Return (X, Y) of the center of cell containing provided text 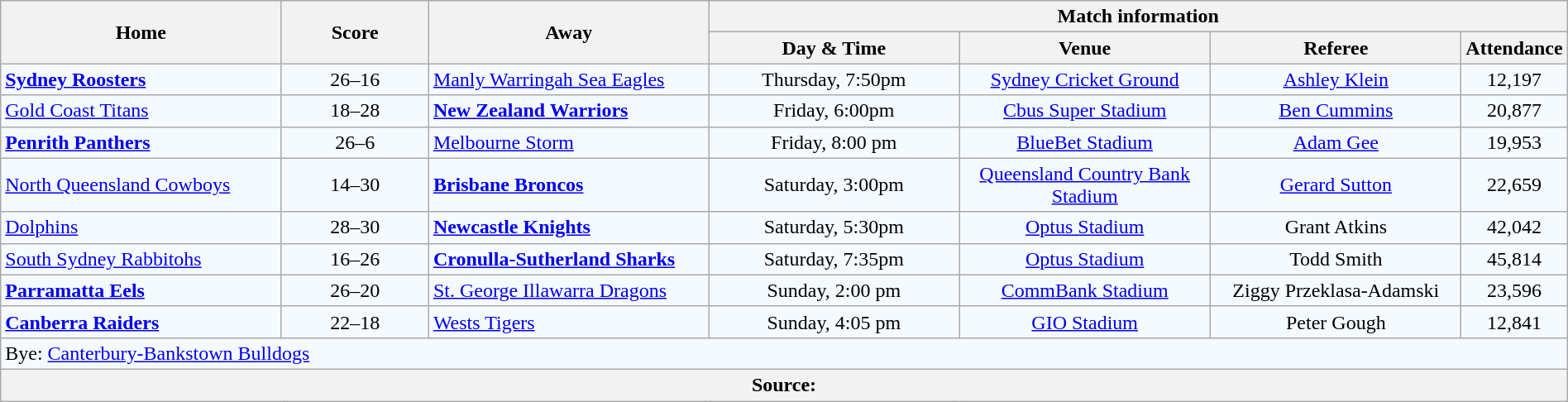
Canberra Raiders (141, 322)
Melbourne Storm (569, 142)
23,596 (1514, 290)
26–6 (355, 142)
Bye: Canterbury-Bankstown Bulldogs (784, 353)
North Queensland Cowboys (141, 185)
Wests Tigers (569, 322)
Gerard Sutton (1336, 185)
26–16 (355, 79)
GIO Stadium (1085, 322)
New Zealand Warriors (569, 111)
Score (355, 32)
Home (141, 32)
Todd Smith (1336, 259)
42,042 (1514, 227)
28–30 (355, 227)
St. George Illawarra Dragons (569, 290)
CommBank Stadium (1085, 290)
Thursday, 7:50pm (834, 79)
Venue (1085, 48)
Ben Cummins (1336, 111)
Sydney Cricket Ground (1085, 79)
Away (569, 32)
Queensland Country Bank Stadium (1085, 185)
Attendance (1514, 48)
22,659 (1514, 185)
Newcastle Knights (569, 227)
Cbus Super Stadium (1085, 111)
Sunday, 4:05 pm (834, 322)
45,814 (1514, 259)
Sydney Roosters (141, 79)
Saturday, 5:30pm (834, 227)
12,197 (1514, 79)
20,877 (1514, 111)
Penrith Panthers (141, 142)
Ziggy Przeklasa-Adamski (1336, 290)
Match information (1138, 17)
14–30 (355, 185)
BlueBet Stadium (1085, 142)
Sunday, 2:00 pm (834, 290)
Referee (1336, 48)
South Sydney Rabbitohs (141, 259)
Saturday, 3:00pm (834, 185)
Adam Gee (1336, 142)
Peter Gough (1336, 322)
Ashley Klein (1336, 79)
26–20 (355, 290)
Gold Coast Titans (141, 111)
Friday, 8:00 pm (834, 142)
Dolphins (141, 227)
Manly Warringah Sea Eagles (569, 79)
Cronulla-Sutherland Sharks (569, 259)
Saturday, 7:35pm (834, 259)
18–28 (355, 111)
19,953 (1514, 142)
Friday, 6:00pm (834, 111)
Grant Atkins (1336, 227)
Day & Time (834, 48)
22–18 (355, 322)
16–26 (355, 259)
Source: (784, 385)
Brisbane Broncos (569, 185)
Parramatta Eels (141, 290)
12,841 (1514, 322)
